Scan for the cell matching the given text and deliver its [X, Y] coordinate at center. 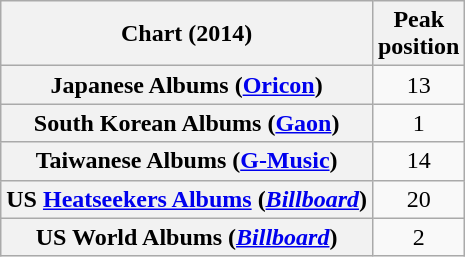
South Korean Albums (Gaon) [187, 123]
1 [418, 123]
20 [418, 199]
Chart (2014) [187, 34]
14 [418, 161]
US World Albums (Billboard) [187, 237]
Taiwanese Albums (G-Music) [187, 161]
Peakposition [418, 34]
13 [418, 85]
US Heatseekers Albums (Billboard) [187, 199]
Japanese Albums (Oricon) [187, 85]
2 [418, 237]
